Output the (x, y) coordinate of the center of the cell containing the given text.  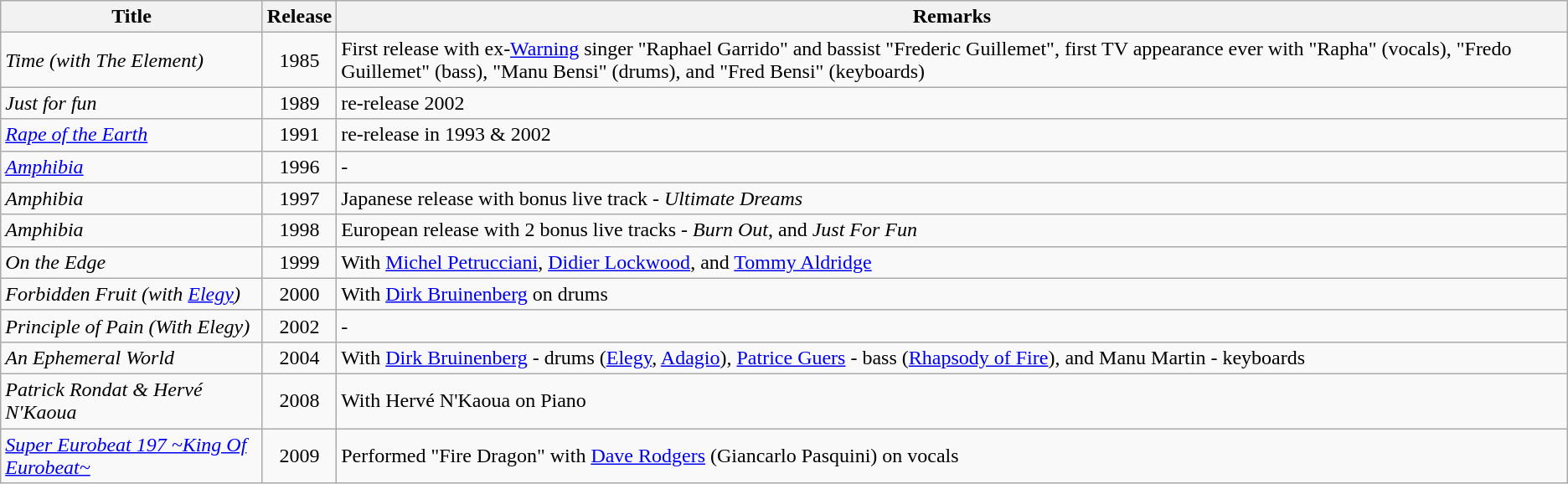
Patrick Rondat & Hervé N'Kaoua (132, 400)
2000 (299, 294)
With Hervé N'Kaoua on Piano (952, 400)
Rape of the Earth (132, 135)
1991 (299, 135)
re-release in 1993 & 2002 (952, 135)
Super Eurobeat 197 ~King Of Eurobeat~ (132, 456)
Japanese release with bonus live track - Ultimate Dreams (952, 198)
2004 (299, 358)
1989 (299, 103)
2008 (299, 400)
re-release 2002 (952, 103)
1999 (299, 262)
European release with 2 bonus live tracks - Burn Out, and Just For Fun (952, 230)
Release (299, 17)
Principle of Pain (With Elegy) (132, 326)
With Dirk Bruinenberg - drums (Elegy, Adagio), Patrice Guers - bass (Rhapsody of Fire), and Manu Martin - keyboards (952, 358)
On the Edge (132, 262)
Performed "Fire Dragon" with Dave Rodgers (Giancarlo Pasquini) on vocals (952, 456)
An Ephemeral World (132, 358)
1996 (299, 167)
Just for fun (132, 103)
1985 (299, 60)
1997 (299, 198)
Title (132, 17)
With Dirk Bruinenberg on drums (952, 294)
Remarks (952, 17)
2009 (299, 456)
With Michel Petrucciani, Didier Lockwood, and Tommy Aldridge (952, 262)
Time (with The Element) (132, 60)
2002 (299, 326)
Forbidden Fruit (with Elegy) (132, 294)
1998 (299, 230)
